Find where the given text appears and provide that cell's center as [X, Y] coordinate. 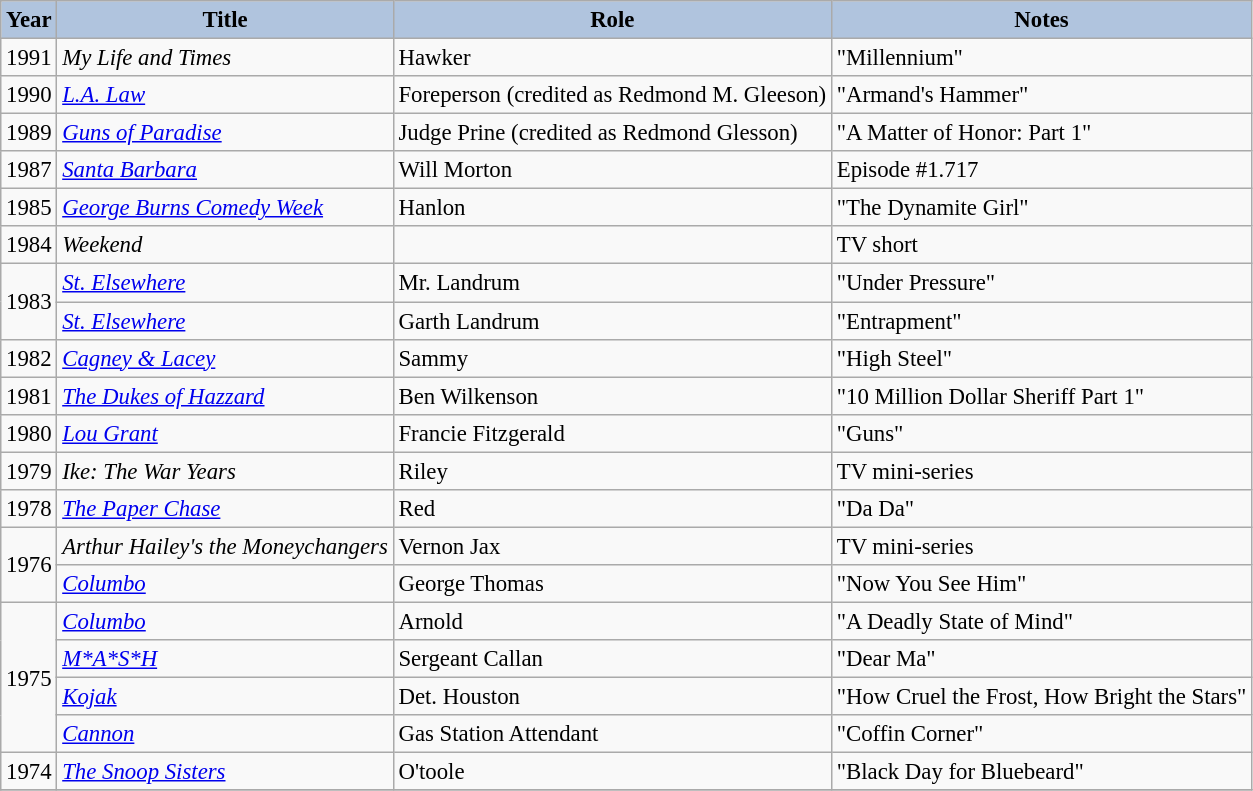
L.A. Law [225, 95]
Arnold [612, 621]
"Dear Ma" [1041, 659]
Cagney & Lacey [225, 358]
The Snoop Sisters [225, 772]
Role [612, 20]
George Thomas [612, 584]
"The Dynamite Girl" [1041, 208]
Notes [1041, 20]
O'toole [612, 772]
1989 [29, 133]
Year [29, 20]
"Under Pressure" [1041, 283]
The Paper Chase [225, 509]
Lou Grant [225, 433]
"High Steel" [1041, 358]
1983 [29, 302]
Red [612, 509]
The Dukes of Hazzard [225, 396]
Episode #1.717 [1041, 170]
Foreperson (credited as Redmond M. Gleeson) [612, 95]
Weekend [225, 245]
Guns of Paradise [225, 133]
Ike: The War Years [225, 471]
Sammy [612, 358]
Francie Fitzgerald [612, 433]
"How Cruel the Frost, How Bright the Stars" [1041, 697]
Garth Landrum [612, 321]
TV short [1041, 245]
1976 [29, 564]
1975 [29, 677]
"Coffin Corner" [1041, 734]
1987 [29, 170]
1984 [29, 245]
Kojak [225, 697]
Mr. Landrum [612, 283]
Det. Houston [612, 697]
1979 [29, 471]
1978 [29, 509]
Judge Prine (credited as Redmond Glesson) [612, 133]
1990 [29, 95]
1985 [29, 208]
Title [225, 20]
Hawker [612, 58]
My Life and Times [225, 58]
"A Deadly State of Mind" [1041, 621]
"Black Day for Bluebeard" [1041, 772]
George Burns Comedy Week [225, 208]
Will Morton [612, 170]
"Now You See Him" [1041, 584]
1980 [29, 433]
Gas Station Attendant [612, 734]
"A Matter of Honor: Part 1" [1041, 133]
1981 [29, 396]
1982 [29, 358]
Cannon [225, 734]
"Entrapment" [1041, 321]
M*A*S*H [225, 659]
"Guns" [1041, 433]
"10 Million Dollar Sheriff Part 1" [1041, 396]
"Millennium" [1041, 58]
Sergeant Callan [612, 659]
"Armand's Hammer" [1041, 95]
Riley [612, 471]
Vernon Jax [612, 546]
Hanlon [612, 208]
"Da Da" [1041, 509]
Santa Barbara [225, 170]
Arthur Hailey's the Moneychangers [225, 546]
Ben Wilkenson [612, 396]
1991 [29, 58]
1974 [29, 772]
